Determine the (x, y) coordinate at the center of the cell enclosing the given text.  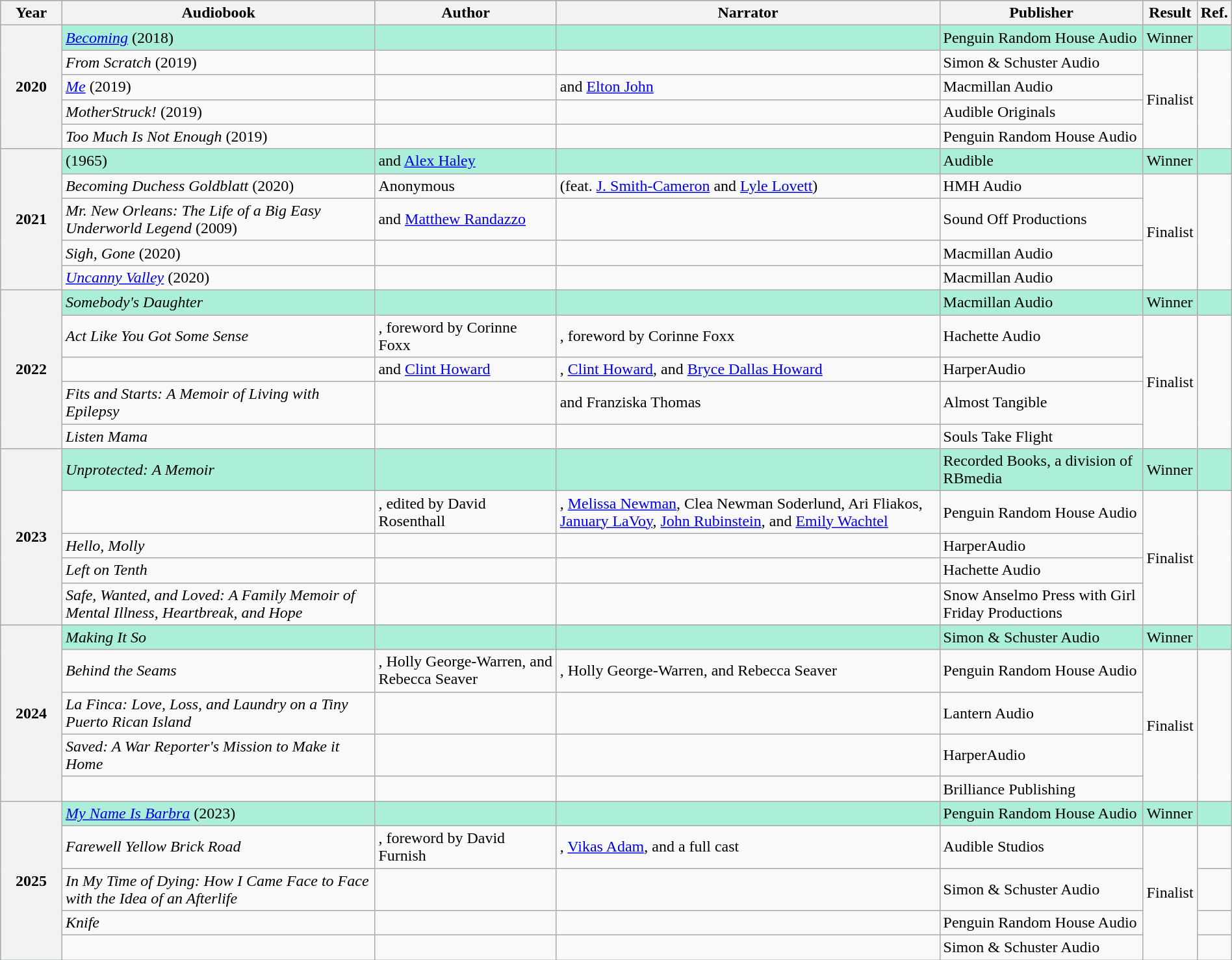
In My Time of Dying: How I Came Face to Face with the Idea of an Afterlife (218, 889)
Becoming (2018) (218, 38)
Year (31, 13)
Left on Tenth (218, 570)
Author (465, 13)
Act Like You Got Some Sense (218, 335)
Snow Anselmo Press with Girl Friday Productions (1041, 604)
Fits and Starts: A Memoir of Living with Epilepsy (218, 403)
, Clint Howard, and Bryce Dallas Howard (748, 370)
and Matthew Randazzo (465, 220)
Somebody's Daughter (218, 302)
Audible Studios (1041, 847)
Safe, Wanted, and Loved: A Family Memoir of Mental Illness, Heartbreak, and Hope (218, 604)
(feat. J. Smith-Cameron and Lyle Lovett) (748, 186)
2020 (31, 87)
2021 (31, 220)
Recorded Books, a division of RBmedia (1041, 470)
2025 (31, 880)
Result (1170, 13)
Uncanny Valley (2020) (218, 277)
Listen Mama (218, 436)
Mr. New Orleans: The Life of a Big Easy Underworld Legend (2009) (218, 220)
Farewell Yellow Brick Road (218, 847)
Too Much Is Not Enough (2019) (218, 136)
Audible (1041, 161)
and Alex Haley (465, 161)
Becoming Duchess Goldblatt (2020) (218, 186)
Making It So (218, 637)
2022 (31, 369)
Audible Originals (1041, 112)
, edited by David Rosenthall (465, 512)
, Vikas Adam, and a full cast (748, 847)
Sigh, Gone (2020) (218, 253)
and Clint Howard (465, 370)
La Finca: Love, Loss, and Laundry on a Tiny Puerto Rican Island (218, 713)
Brilliance Publishing (1041, 789)
Behind the Seams (218, 670)
Saved: A War Reporter's Mission to Make it Home (218, 755)
From Scratch (2019) (218, 62)
HMH Audio (1041, 186)
Publisher (1041, 13)
(1965) (218, 161)
2024 (31, 713)
Lantern Audio (1041, 713)
, Melissa Newman, Clea Newman Soderlund, Ari Fliakos, January LaVoy, John Rubinstein, and Emily Wachtel (748, 512)
Audiobook (218, 13)
Souls Take Flight (1041, 436)
Narrator (748, 13)
Sound Off Productions (1041, 220)
Knife (218, 923)
Hello, Molly (218, 546)
, foreword by David Furnish (465, 847)
Me (2019) (218, 87)
and Elton John (748, 87)
Anonymous (465, 186)
and Franziska Thomas (748, 403)
MotherStruck! (2019) (218, 112)
Ref. (1214, 13)
Unprotected: A Memoir (218, 470)
My Name Is Barbra (2023) (218, 813)
2023 (31, 537)
Almost Tangible (1041, 403)
